Return the (X, Y) coordinate for the center point of the cell that contains the specified text.  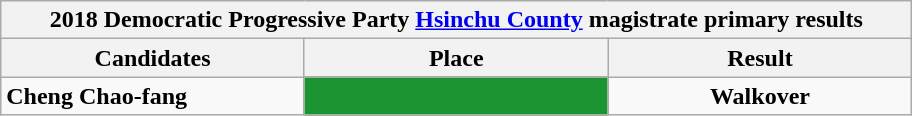
Candidates (153, 58)
Cheng Chao-fang (153, 96)
Walkover (760, 96)
2018 Democratic Progressive Party Hsinchu County magistrate primary results (456, 20)
Result (760, 58)
Place (456, 58)
